Find where the given text appears and provide that cell's center as [x, y] coordinate. 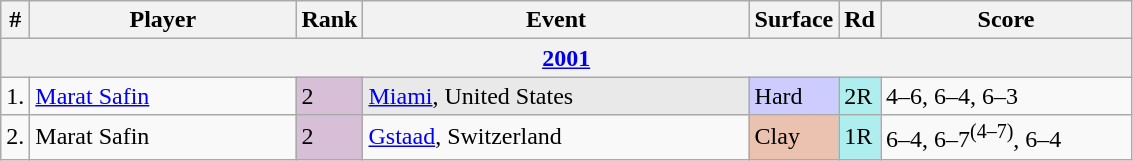
4–6, 6–4, 6–3 [1006, 96]
Hard [794, 96]
Event [556, 20]
# [16, 20]
Score [1006, 20]
Clay [794, 138]
1. [16, 96]
2R [860, 96]
1R [860, 138]
Rd [860, 20]
Miami, United States [556, 96]
6–4, 6–7(4–7), 6–4 [1006, 138]
Gstaad, Switzerland [556, 138]
2. [16, 138]
Rank [330, 20]
2001 [566, 58]
Surface [794, 20]
Player [163, 20]
